Output the [x, y] coordinate of the center of the cell containing the given text.  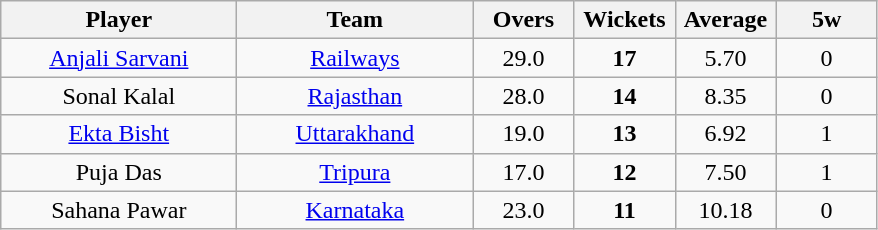
Tripura [355, 172]
29.0 [524, 58]
6.92 [726, 134]
Sahana Pawar [119, 210]
5w [826, 20]
28.0 [524, 96]
12 [624, 172]
Uttarakhand [355, 134]
Average [726, 20]
Sonal Kalal [119, 96]
Karnataka [355, 210]
19.0 [524, 134]
14 [624, 96]
23.0 [524, 210]
7.50 [726, 172]
Wickets [624, 20]
5.70 [726, 58]
Overs [524, 20]
11 [624, 210]
13 [624, 134]
Puja Das [119, 172]
10.18 [726, 210]
Rajasthan [355, 96]
Player [119, 20]
Team [355, 20]
8.35 [726, 96]
17.0 [524, 172]
Anjali Sarvani [119, 58]
17 [624, 58]
Ekta Bisht [119, 134]
Railways [355, 58]
